Search for the cell housing the specified text and yield its (X, Y) center coordinate. 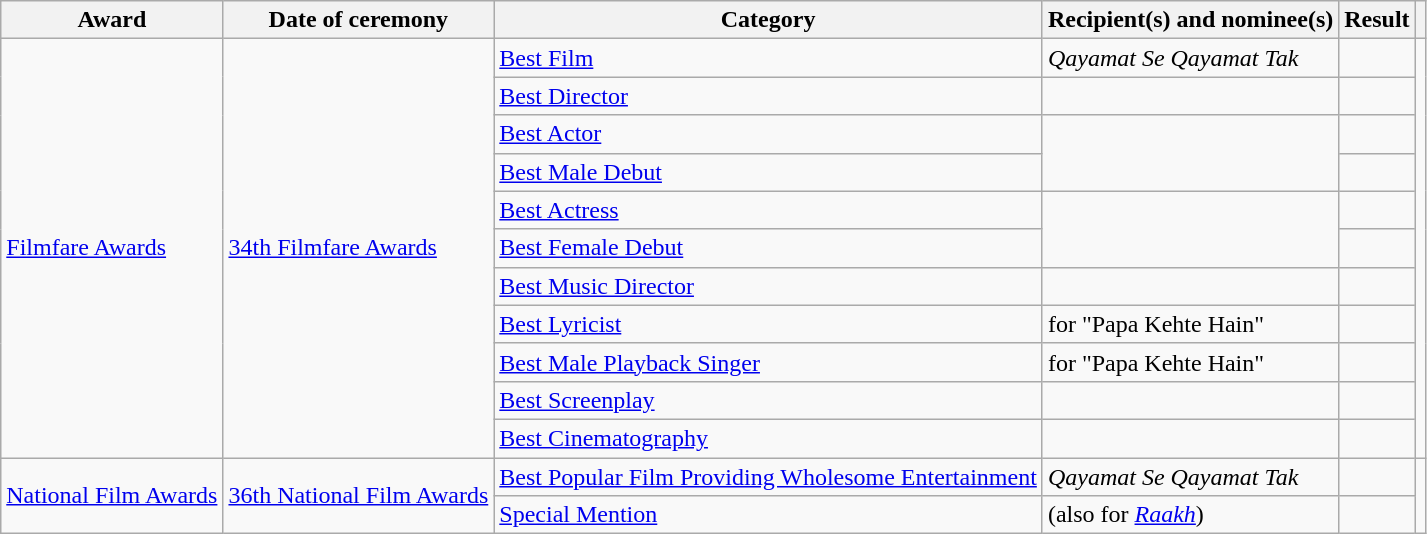
Best Cinematography (768, 438)
Best Popular Film Providing Wholesome Entertainment (768, 477)
Best Music Director (768, 286)
Category (768, 20)
Date of ceremony (358, 20)
National Film Awards (112, 496)
Best Screenplay (768, 400)
(also for Raakh) (1190, 515)
Best Film (768, 58)
36th National Film Awards (358, 496)
Result (1377, 20)
Best Lyricist (768, 324)
34th Filmfare Awards (358, 248)
Special Mention (768, 515)
Best Male Debut (768, 172)
Best Actress (768, 210)
Best Female Debut (768, 248)
Best Director (768, 96)
Award (112, 20)
Best Male Playback Singer (768, 362)
Filmfare Awards (112, 248)
Recipient(s) and nominee(s) (1190, 20)
Best Actor (768, 134)
